Extract the [x, y] coordinate from the center of the cell holding the provided text.  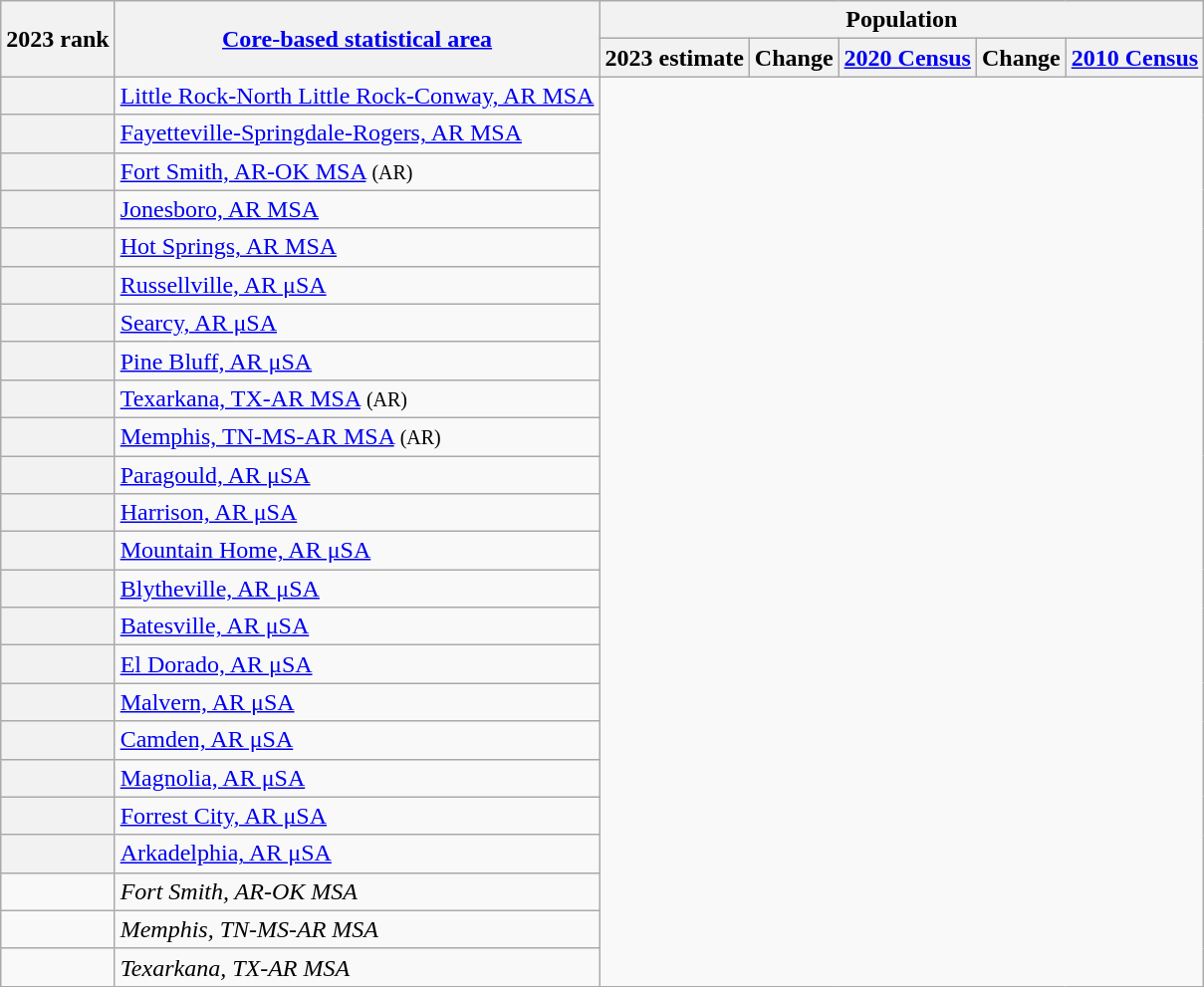
2023 estimate [674, 58]
Core-based statistical area [357, 39]
Paragould, AR μSA [357, 475]
Searcy, AR μSA [357, 323]
Russellville, AR μSA [357, 285]
Jonesboro, AR MSA [357, 209]
Blytheville, AR μSA [357, 589]
Magnolia, AR μSA [357, 778]
Texarkana, TX-AR MSA (AR) [357, 398]
Mountain Home, AR μSA [357, 551]
Little Rock-North Little Rock-Conway, AR MSA [357, 96]
Texarkana, TX-AR MSA [357, 967]
Memphis, TN-MS-AR MSA [357, 929]
Harrison, AR μSA [357, 513]
Batesville, AR μSA [357, 626]
Arkadelphia, AR μSA [357, 854]
Fort Smith, AR-OK MSA [357, 891]
2023 rank [58, 39]
Fort Smith, AR-OK MSA (AR) [357, 171]
2010 Census [1134, 58]
Pine Bluff, AR μSA [357, 361]
2020 Census [907, 58]
Camden, AR μSA [357, 740]
El Dorado, AR μSA [357, 664]
Memphis, TN-MS-AR MSA (AR) [357, 436]
Fayetteville-Springdale-Rogers, AR MSA [357, 133]
Forrest City, AR μSA [357, 816]
Malvern, AR μSA [357, 702]
Population [902, 20]
Hot Springs, AR MSA [357, 247]
